Return [X, Y] of the center of cell containing provided text 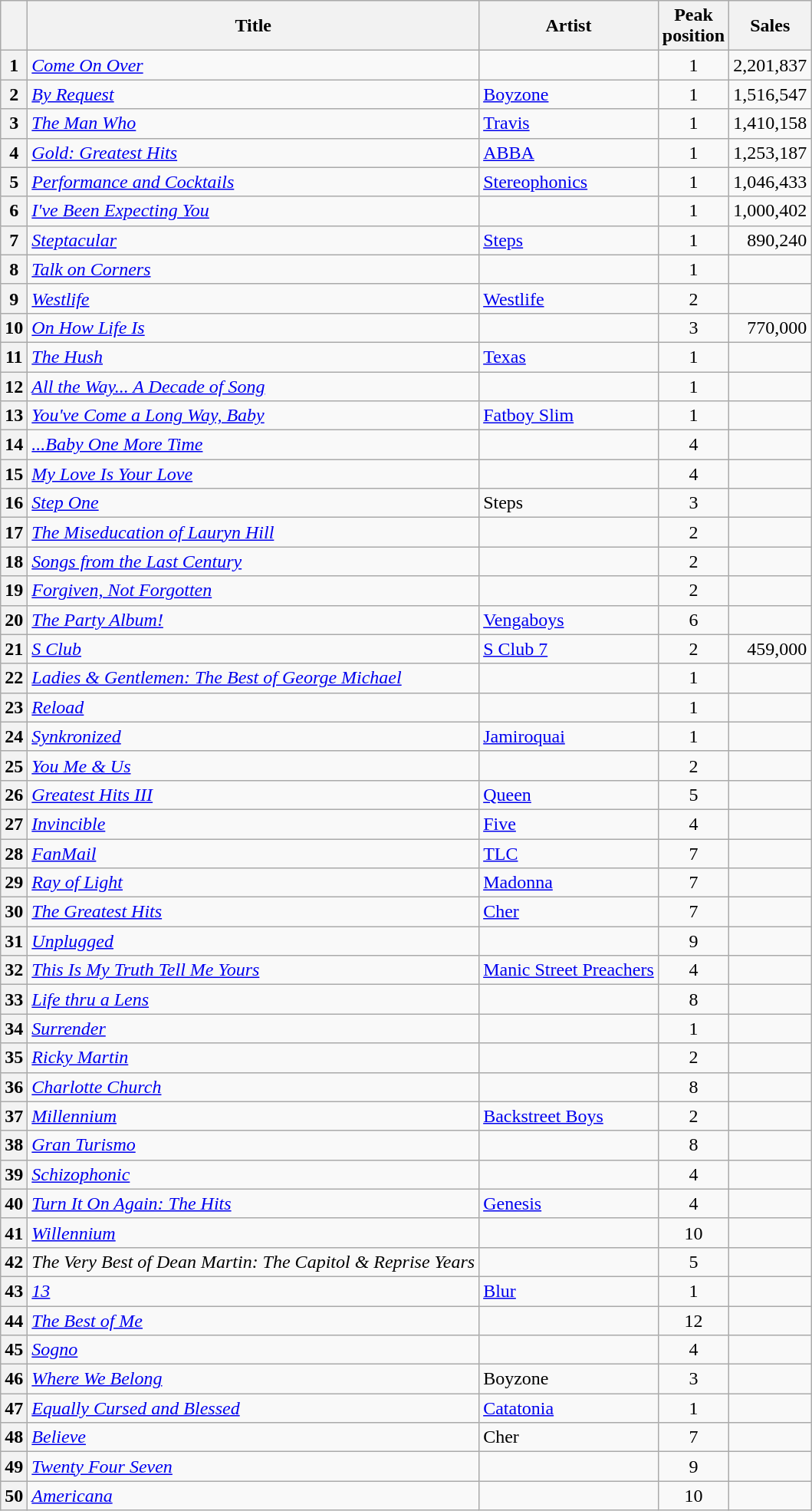
Gold: Greatest Hits [253, 153]
890,240 [770, 240]
Five [569, 824]
46 [14, 1379]
28 [14, 854]
Schizophonic [253, 1174]
Ray of Light [253, 883]
...Baby One More Time [253, 445]
Equally Cursed and Blessed [253, 1408]
20 [14, 620]
Blur [569, 1291]
You've Come a Long Way, Baby [253, 416]
17 [14, 532]
Life thru a Lens [253, 999]
Synkronized [253, 736]
Step One [253, 503]
The Man Who [253, 123]
I've Been Expecting You [253, 211]
15 [14, 474]
44 [14, 1320]
Believe [253, 1437]
459,000 [770, 649]
Forgiven, Not Forgotten [253, 591]
48 [14, 1437]
39 [14, 1174]
You Me & Us [253, 765]
The Party Album! [253, 620]
33 [14, 999]
40 [14, 1203]
Americana [253, 1496]
25 [14, 765]
30 [14, 912]
The Greatest Hits [253, 912]
21 [14, 649]
1,516,547 [770, 94]
Surrender [253, 1029]
14 [14, 445]
Unplugged [253, 941]
Backstreet Boys [569, 1116]
19 [14, 591]
24 [14, 736]
Stereophonics [569, 182]
FanMail [253, 854]
Come On Over [253, 65]
1,000,402 [770, 211]
11 [14, 357]
The Very Best of Dean Martin: The Capitol & Reprise Years [253, 1262]
Jamiroquai [569, 736]
Turn It On Again: The Hits [253, 1203]
23 [14, 707]
16 [14, 503]
38 [14, 1145]
TLC [569, 854]
Steptacular [253, 240]
Catatonia [569, 1408]
Performance and Cocktails [253, 182]
S Club [253, 649]
1,046,433 [770, 182]
Artist [569, 26]
Sogno [253, 1350]
Where We Belong [253, 1379]
Ladies & Gentlemen: The Best of George Michael [253, 678]
32 [14, 970]
26 [14, 795]
49 [14, 1467]
34 [14, 1029]
47 [14, 1408]
Vengaboys [569, 620]
2,201,837 [770, 65]
Greatest Hits III [253, 795]
Willennium [253, 1233]
Peakposition [693, 26]
Queen [569, 795]
Travis [569, 123]
Title [253, 26]
The Hush [253, 357]
Charlotte Church [253, 1087]
41 [14, 1233]
Sales [770, 26]
27 [14, 824]
29 [14, 883]
37 [14, 1116]
50 [14, 1496]
31 [14, 941]
1,253,187 [770, 153]
On How Life Is [253, 328]
ABBA [569, 153]
1,410,158 [770, 123]
Talk on Corners [253, 269]
Songs from the Last Century [253, 561]
36 [14, 1087]
Texas [569, 357]
Reload [253, 707]
The Best of Me [253, 1320]
35 [14, 1058]
Manic Street Preachers [569, 970]
43 [14, 1291]
This Is My Truth Tell Me Yours [253, 970]
22 [14, 678]
S Club 7 [569, 649]
By Request [253, 94]
All the Way... A Decade of Song [253, 386]
18 [14, 561]
Fatboy Slim [569, 416]
Madonna [569, 883]
My Love Is Your Love [253, 474]
The Miseducation of Lauryn Hill [253, 532]
770,000 [770, 328]
Ricky Martin [253, 1058]
Twenty Four Seven [253, 1467]
Invincible [253, 824]
42 [14, 1262]
Genesis [569, 1203]
Millennium [253, 1116]
45 [14, 1350]
Gran Turismo [253, 1145]
